Extract the (X, Y) coordinate from the center of the cell holding the provided text.  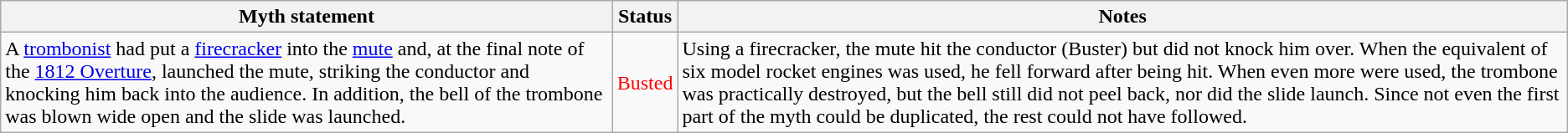
Notes (1122, 17)
Busted (645, 82)
Myth statement (307, 17)
Status (645, 17)
